Find where the given text appears and provide that cell's center as [X, Y] coordinate. 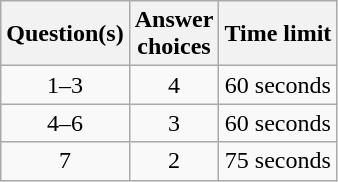
Answer choices [174, 34]
1–3 [65, 85]
4–6 [65, 123]
2 [174, 161]
3 [174, 123]
75 seconds [278, 161]
Time limit [278, 34]
4 [174, 85]
Question(s) [65, 34]
7 [65, 161]
